Identify which cell holds the provided text, then report its (x, y) central coordinate. 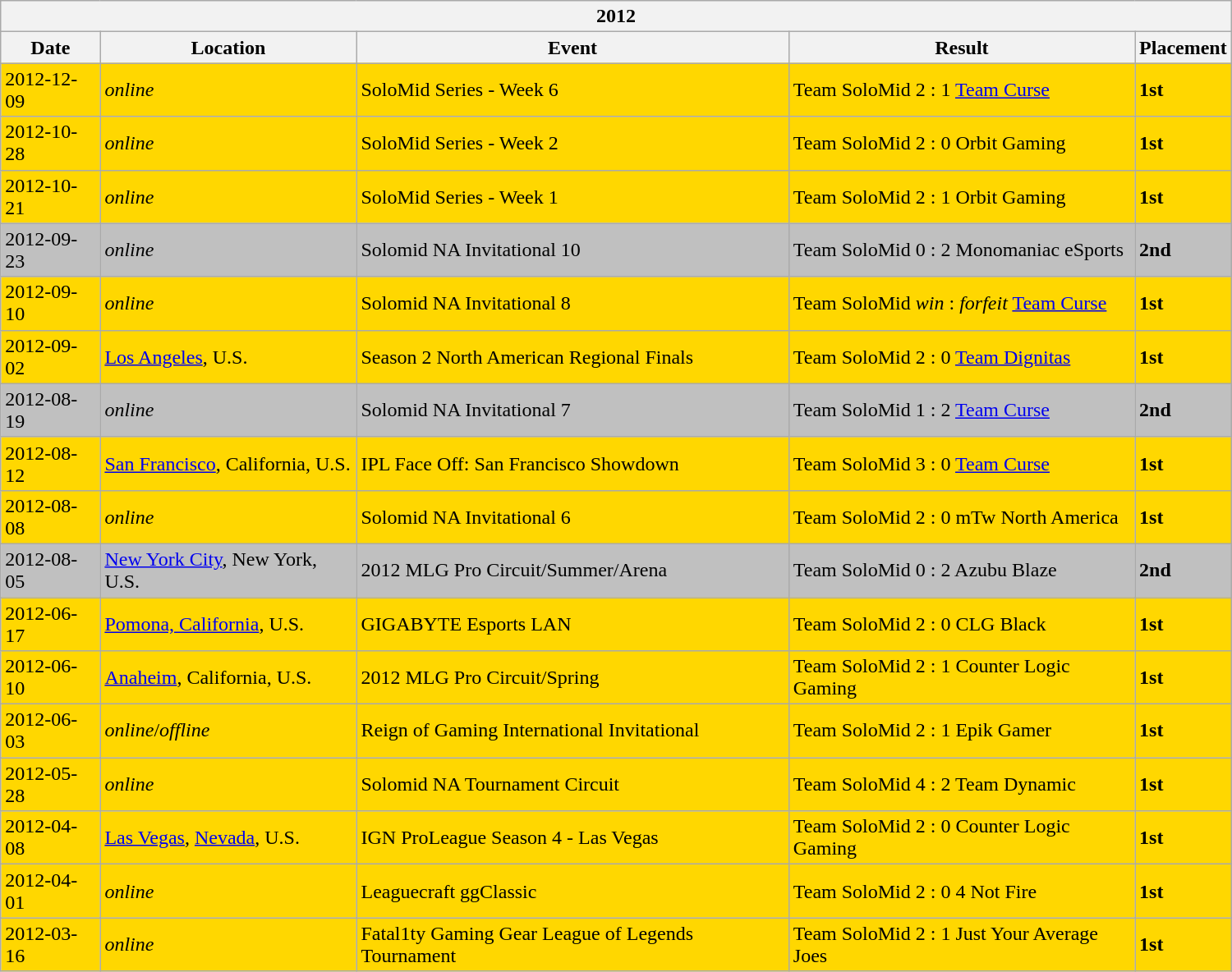
2012 MLG Pro Circuit/Summer/Arena (572, 570)
SoloMid Series - Week 6 (572, 90)
Team SoloMid 2 : 0 CLG Black (961, 624)
2012-10-28 (51, 143)
2012-10-21 (51, 197)
2012-09-02 (51, 356)
San Francisco, California, U.S. (228, 463)
Date (51, 48)
Location (228, 48)
Anaheim, California, U.S. (228, 678)
2012-09-23 (51, 250)
SoloMid Series - Week 2 (572, 143)
Solomid NA Tournament Circuit (572, 785)
Team SoloMid 2 : 1 Epik Gamer (961, 731)
Team SoloMid 2 : 1 Team Curse (961, 90)
2012-09-10 (51, 304)
2012-08-19 (51, 410)
Result (961, 48)
2012-06-17 (51, 624)
Team SoloMid win : forfeit Team Curse (961, 304)
Team SoloMid 4 : 2 Team Dynamic (961, 785)
2012-04-01 (51, 892)
Team SoloMid 0 : 2 Azubu Blaze (961, 570)
Placement (1184, 48)
2012-05-28 (51, 785)
2012 (616, 16)
IGN ProLeague Season 4 - Las Vegas (572, 837)
2012-08-05 (51, 570)
Team SoloMid 2 : 0 Team Dignitas (961, 356)
Season 2 North American Regional Finals (572, 356)
online/offline (228, 731)
2012-03-16 (51, 944)
Solomid NA Invitational 10 (572, 250)
2012-06-03 (51, 731)
2012 MLG Pro Circuit/Spring (572, 678)
Team SoloMid 1 : 2 Team Curse (961, 410)
SoloMid Series - Week 1 (572, 197)
Team SoloMid 2 : 0 Counter Logic Gaming (961, 837)
Leaguecraft ggClassic (572, 892)
Solomid NA Invitational 7 (572, 410)
New York City, New York, U.S. (228, 570)
Team SoloMid 2 : 0 Orbit Gaming (961, 143)
Solomid NA Invitational 6 (572, 517)
Team SoloMid 2 : 1 Orbit Gaming (961, 197)
Team SoloMid 2 : 0 mTw North America (961, 517)
Team SoloMid 2 : 1 Just Your Average Joes (961, 944)
2012-08-12 (51, 463)
Team SoloMid 2 : 0 4 Not Fire (961, 892)
Event (572, 48)
2012-12-09 (51, 90)
Los Angeles, U.S. (228, 356)
GIGABYTE Esports LAN (572, 624)
Team SoloMid 3 : 0 Team Curse (961, 463)
IPL Face Off: San Francisco Showdown (572, 463)
Team SoloMid 2 : 1 Counter Logic Gaming (961, 678)
Team SoloMid 0 : 2 Monomaniac eSports (961, 250)
Las Vegas, Nevada, U.S. (228, 837)
Reign of Gaming International Invitational (572, 731)
Pomona, California, U.S. (228, 624)
2012-06-10 (51, 678)
Solomid NA Invitational 8 (572, 304)
Fatal1ty Gaming Gear League of Legends Tournament (572, 944)
2012-04-08 (51, 837)
2012-08-08 (51, 517)
